Detect which cell encompasses the target text, then output its [x, y] center coordinate. 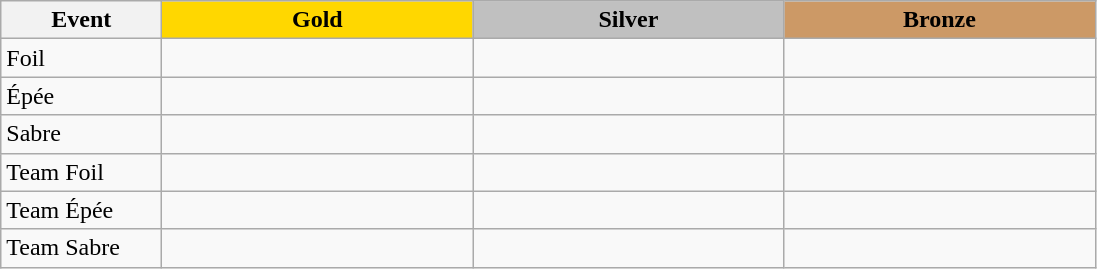
Event [82, 20]
Silver [628, 20]
Team Épée [82, 210]
Team Sabre [82, 248]
Sabre [82, 134]
Bronze [940, 20]
Team Foil [82, 172]
Épée [82, 96]
Gold [318, 20]
Foil [82, 58]
